Output the (X, Y) coordinate of the center of the cell containing the given text.  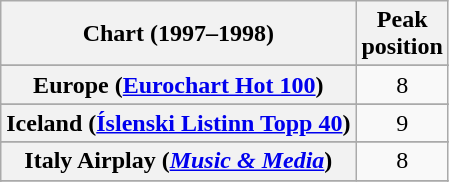
Iceland (Íslenski Listinn Topp 40) (178, 123)
Chart (1997–1998) (178, 34)
Peakposition (402, 34)
Italy Airplay (Music & Media) (178, 161)
9 (402, 123)
Europe (Eurochart Hot 100) (178, 85)
